Pinpoint the cell where the given text exists, returning its [x, y] midpoint coordinate. 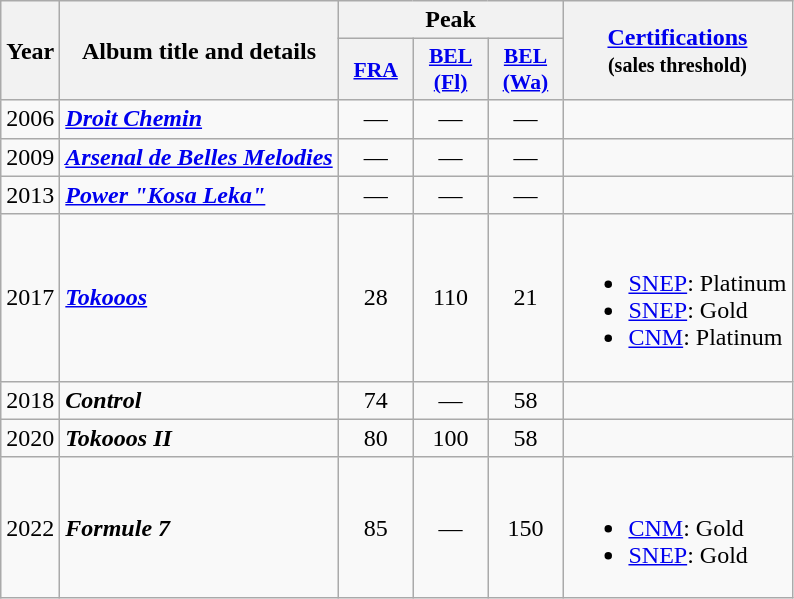
2022 [30, 527]
Peak [450, 20]
28 [376, 298]
Certifications(sales threshold) [678, 50]
100 [450, 438]
Tokooos II [199, 438]
150 [526, 527]
2018 [30, 400]
CNM: GoldSNEP: Gold [678, 527]
21 [526, 298]
Year [30, 50]
85 [376, 527]
80 [376, 438]
2006 [30, 119]
Tokooos [199, 298]
Arsenal de Belles Melodies [199, 157]
Control [199, 400]
Power "Kosa Leka" [199, 195]
2017 [30, 298]
Album title and details [199, 50]
SNEP: PlatinumSNEP: GoldCNM: Platinum [678, 298]
BEL(Fl) [450, 70]
Droit Chemin [199, 119]
2013 [30, 195]
110 [450, 298]
2009 [30, 157]
BEL(Wa) [526, 70]
Formule 7 [199, 527]
FRA [376, 70]
2020 [30, 438]
74 [376, 400]
